Detect which cell encompasses the target text, then output its [X, Y] center coordinate. 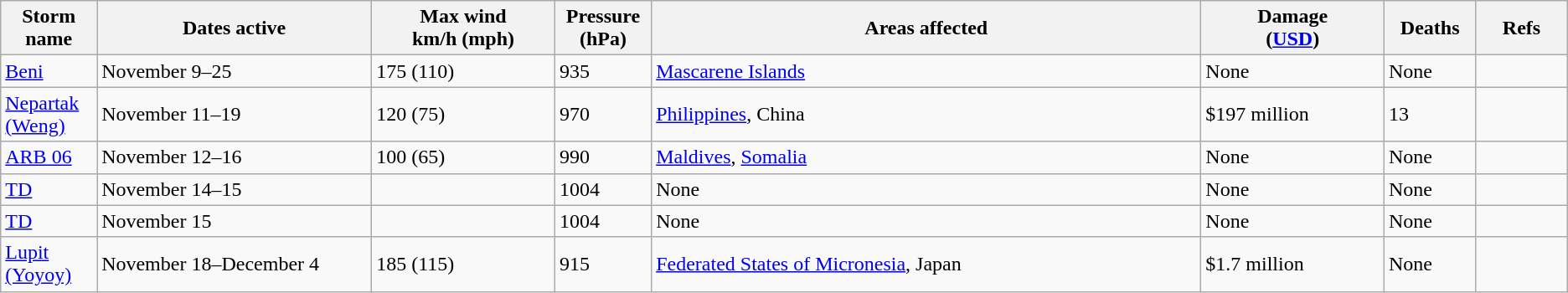
November 11–19 [235, 114]
Refs [1521, 28]
Storm name [49, 28]
Dates active [235, 28]
990 [603, 157]
175 (110) [464, 71]
970 [603, 114]
935 [603, 71]
13 [1429, 114]
November 15 [235, 221]
ARB 06 [49, 157]
185 (115) [464, 265]
Damage(USD) [1293, 28]
Nepartak (Weng) [49, 114]
100 (65) [464, 157]
915 [603, 265]
Federated States of Micronesia, Japan [926, 265]
Lupit (Yoyoy) [49, 265]
Mascarene Islands [926, 71]
Maldives, Somalia [926, 157]
November 14–15 [235, 189]
Deaths [1429, 28]
120 (75) [464, 114]
$1.7 million [1293, 265]
Beni [49, 71]
Max windkm/h (mph) [464, 28]
November 18–December 4 [235, 265]
Areas affected [926, 28]
Pressure(hPa) [603, 28]
November 12–16 [235, 157]
Philippines, China [926, 114]
November 9–25 [235, 71]
$197 million [1293, 114]
